Pinpoint the cell where the given text exists, returning its (X, Y) midpoint coordinate. 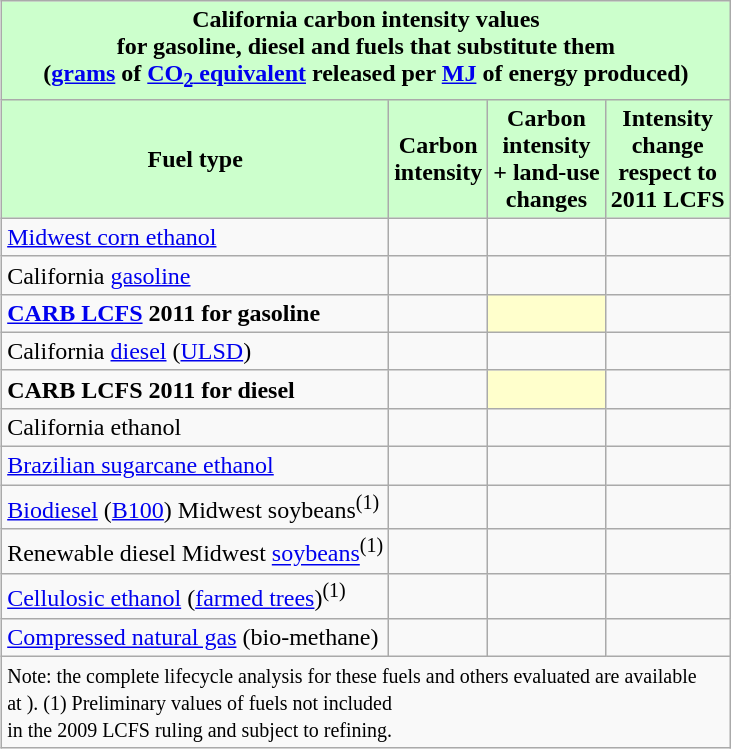
CARB LCFS 2011 for gasoline (196, 313)
Midwest corn ethanol (196, 237)
CARB LCFS 2011 for diesel (196, 389)
Carbonintensity (438, 158)
Fuel type (196, 158)
California diesel (ULSD) (196, 351)
Renewable diesel Midwest soybeans(1) (196, 552)
Compressed natural gas (bio-methane) (196, 637)
Carbon intensity + land-usechanges (546, 158)
Cellulosic ethanol (farmed trees)(1) (196, 596)
California carbon intensity values for gasoline, diesel and fuels that substitute them (grams of CO2 equivalent released per MJ of energy produced) (366, 50)
California gasoline (196, 275)
Brazilian sugarcane ethanol (196, 466)
Intensitychangerespect to 2011 LCFS (668, 158)
Biodiesel (B100) Midwest soybeans(1) (196, 508)
California ethanol (196, 427)
